Extract the [X, Y] coordinate from the center of the cell holding the provided text.  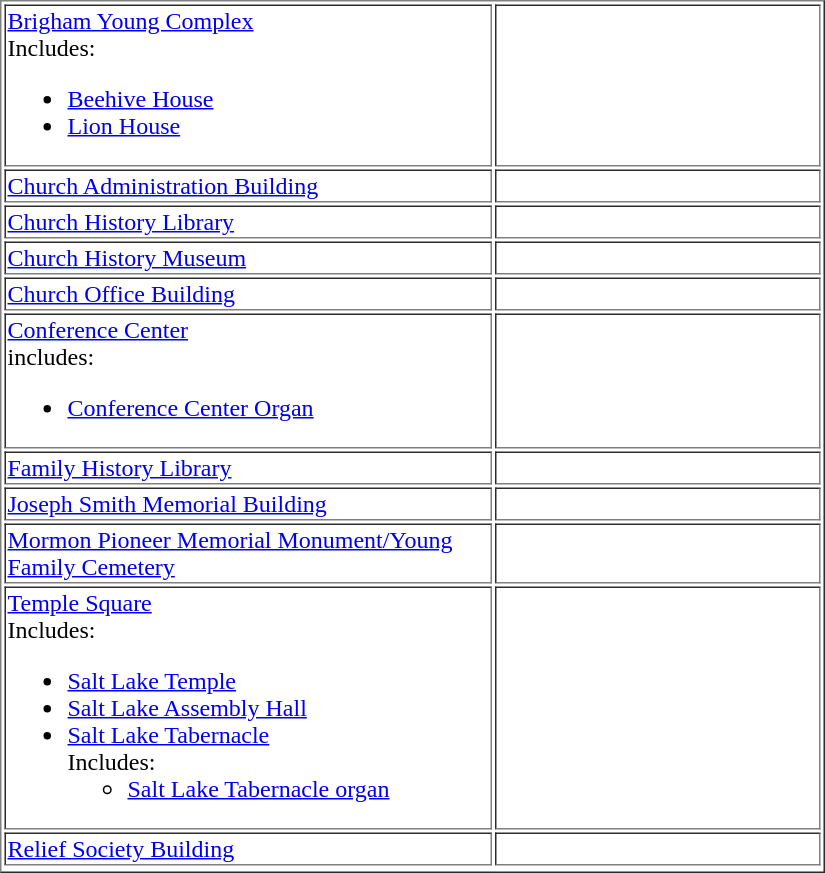
Church History Museum [248, 258]
Mormon Pioneer Memorial Monument/Young Family Cemetery [248, 554]
Conference Centerincludes:Conference Center Organ [248, 382]
Church Administration Building [248, 186]
Church History Library [248, 222]
Brigham Young ComplexIncludes:Beehive HouseLion House [248, 85]
Relief Society Building [248, 848]
Family History Library [248, 468]
Joseph Smith Memorial Building [248, 504]
Temple SquareIncludes:Salt Lake TempleSalt Lake Assembly HallSalt Lake TabernacleIncludes:Salt Lake Tabernacle organ [248, 708]
Church Office Building [248, 294]
